Scan for the cell matching the given text and deliver its [x, y] coordinate at center. 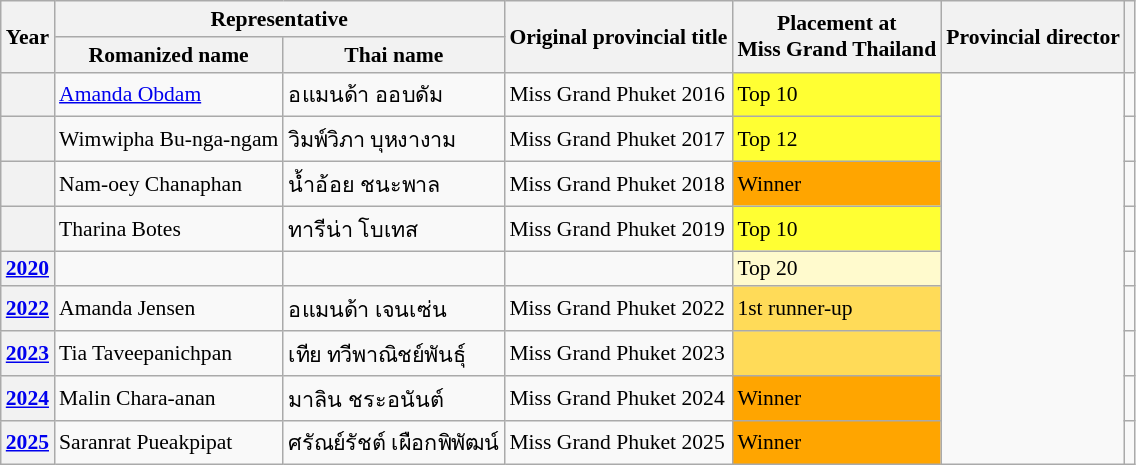
ศรัณย์รัชต์ เผือกพิพัฒน์ [394, 442]
Representative [279, 19]
1st runner-up [836, 310]
มาลิน ชระอนันต์ [394, 398]
Romanized name [168, 55]
Miss Grand Phuket 2024 [618, 398]
Amanda Jensen [168, 310]
Miss Grand Phuket 2017 [618, 140]
Miss Grand Phuket 2018 [618, 184]
2023 [28, 354]
2022 [28, 310]
2020 [28, 269]
Wimwipha Bu-nga-ngam [168, 140]
2025 [28, 442]
Saranrat Pueakpipat [168, 442]
2024 [28, 398]
Provincial director [1033, 36]
Top 20 [836, 269]
Thai name [394, 55]
น้ำอ้อย ชนะพาล [394, 184]
Tia Taveepanichpan [168, 354]
Original provincial title [618, 36]
Top 12 [836, 140]
Miss Grand Phuket 2023 [618, 354]
Nam-oey Chanaphan [168, 184]
วิมพ์วิภา บุหงางาม [394, 140]
Miss Grand Phuket 2025 [618, 442]
Amanda Obdam [168, 94]
อแมนด้า ออบดัม [394, 94]
Miss Grand Phuket 2019 [618, 228]
อแมนด้า เจนเซ่น [394, 310]
Malin Chara-anan [168, 398]
Tharina Botes [168, 228]
Year [28, 36]
Miss Grand Phuket 2016 [618, 94]
เทีย ทวีพาณิชย์พันธุ์ [394, 354]
Miss Grand Phuket 2022 [618, 310]
ทารีน่า โบเทส [394, 228]
Placement atMiss Grand Thailand [836, 36]
